Extract the [x, y] coordinate from the center of the cell holding the provided text.  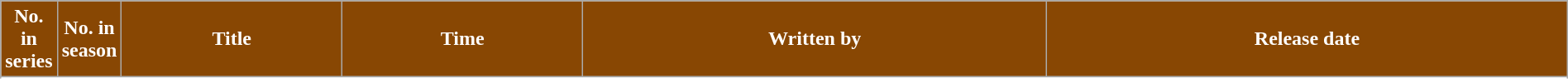
No. inseries [29, 39]
Time [463, 39]
Title [232, 39]
Written by [815, 39]
No. inseason [89, 39]
Release date [1307, 39]
